Return the (X, Y) coordinate for the center point of the cell that contains the specified text.  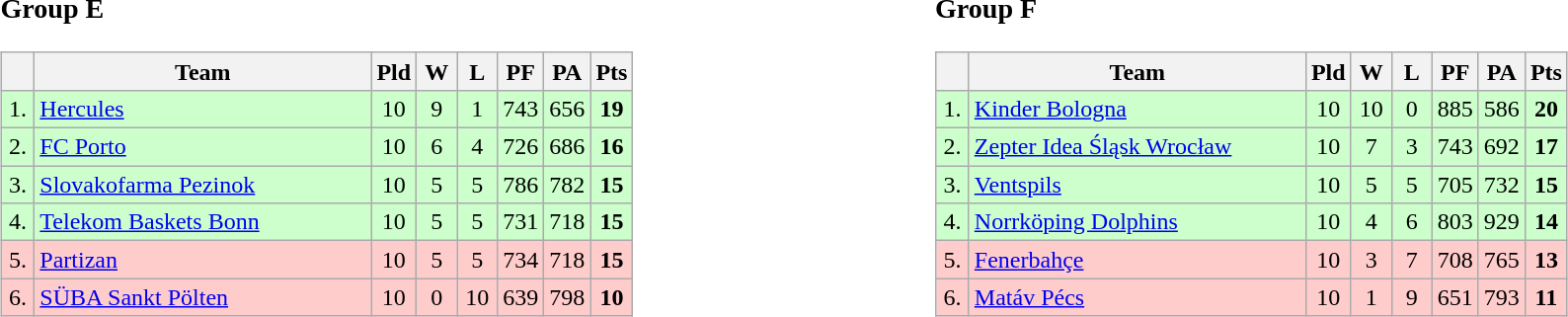
14 (1546, 222)
803 (1455, 222)
786 (521, 185)
Hercules (203, 109)
765 (1501, 260)
FC Porto (203, 147)
586 (1501, 109)
16 (612, 147)
17 (1546, 147)
726 (521, 147)
793 (1501, 297)
639 (521, 297)
Zepter Idea Śląsk Wrocław (1137, 147)
782 (567, 185)
Telekom Baskets Bonn (203, 222)
705 (1455, 185)
929 (1501, 222)
Ventspils (1137, 185)
731 (521, 222)
Kinder Bologna (1137, 109)
19 (612, 109)
13 (1546, 260)
656 (567, 109)
11 (1546, 297)
Fenerbahçe (1137, 260)
20 (1546, 109)
Norrköping Dolphins (1137, 222)
Matáv Pécs (1137, 297)
885 (1455, 109)
651 (1455, 297)
734 (521, 260)
686 (567, 147)
Partizan (203, 260)
Slovakofarma Pezinok (203, 185)
732 (1501, 185)
798 (567, 297)
692 (1501, 147)
708 (1455, 260)
SÜBA Sankt Pölten (203, 297)
